From the cell containing the given text, extract its center point as [X, Y] coordinate. 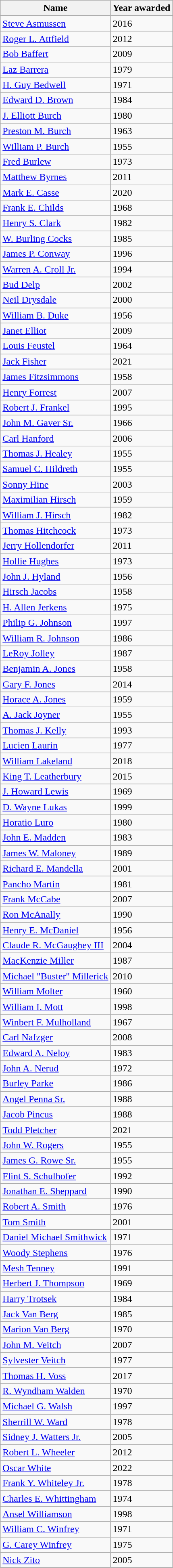
Burley Parke [56, 1084]
Richard E. Mandella [56, 868]
2017 [142, 1375]
William C. Winfrey [56, 1529]
1995 [142, 407]
Michael "Buster" Millerick [56, 976]
1967 [142, 1022]
2003 [142, 484]
Hirsch Jacobs [56, 592]
King T. Leatherbury [56, 776]
Jack Fisher [56, 361]
Steve Asmussen [56, 23]
Edward D. Brown [56, 100]
James Fitzsimmons [56, 377]
Mark E. Casse [56, 193]
Preston M. Burch [56, 131]
2016 [142, 23]
2006 [142, 438]
William Molter [56, 992]
William J. Hirsch [56, 515]
Frank McCabe [56, 899]
H. Allen Jerkens [56, 607]
Marion Van Berg [56, 1329]
2008 [142, 1038]
James W. Maloney [56, 853]
Harry Trotsek [56, 1299]
D. Wayne Lukas [56, 807]
LeRoy Jolley [56, 653]
J. Howard Lewis [56, 792]
Horace A. Jones [56, 700]
MacKenzie Miller [56, 961]
1991 [142, 1268]
G. Carey Winfrey [56, 1545]
Roger L. Attfield [56, 39]
John M. Veitch [56, 1345]
Woody Stephens [56, 1253]
1979 [142, 69]
W. Burling Cocks [56, 239]
Henry Forrest [56, 392]
Herbert J. Thompson [56, 1283]
Fred Burlew [56, 161]
Maximilian Hirsch [56, 500]
Jonathan E. Sheppard [56, 1191]
Winbert F. Mulholland [56, 1022]
2020 [142, 193]
Todd Pletcher [56, 1130]
Carl Hanford [56, 438]
Ansel Williamson [56, 1514]
Robert A. Smith [56, 1207]
John E. Madden [56, 838]
1974 [142, 1499]
Charles E. Whittingham [56, 1499]
1968 [142, 208]
Robert L. Wheeler [56, 1453]
Neil Drysdale [56, 300]
Sidney J. Watters Jr. [56, 1437]
Nick Zito [56, 1560]
2000 [142, 300]
Jacob Pincus [56, 1114]
Bob Baffert [56, 54]
Tom Smith [56, 1222]
Carl Nafzger [56, 1038]
1999 [142, 807]
James P. Conway [56, 254]
Benjamin A. Jones [56, 669]
Lucien Laurin [56, 746]
John W. Rogers [56, 1145]
2002 [142, 285]
Ron McAnally [56, 914]
Mesh Tenney [56, 1268]
Samuel C. Hildreth [56, 469]
Sherrill W. Ward [56, 1421]
2018 [142, 761]
Frank E. Childs [56, 208]
2015 [142, 776]
Gary F. Jones [56, 684]
Thomas J. Kelly [56, 730]
2004 [142, 945]
1989 [142, 853]
Henry E. McDaniel [56, 930]
1996 [142, 254]
James G. Rowe Sr. [56, 1160]
1992 [142, 1176]
Thomas H. Voss [56, 1375]
Frank Y. Whiteley Jr. [56, 1483]
Pancho Martin [56, 884]
1960 [142, 992]
1993 [142, 730]
William B. Duke [56, 315]
Sonny Hine [56, 484]
William R. Johnson [56, 638]
2022 [142, 1468]
Jack Van Berg [56, 1314]
John J. Hyland [56, 576]
Claude R. McGaughey III [56, 945]
John A. Nerud [56, 1068]
Michael G. Walsh [56, 1406]
Philip G. Johnson [56, 623]
1981 [142, 884]
1972 [142, 1068]
1964 [142, 346]
H. Guy Bedwell [56, 85]
Thomas J. Healey [56, 454]
Laz Barrera [56, 69]
William Lakeland [56, 761]
Sylvester Veitch [56, 1360]
Thomas Hitchcock [56, 530]
Year awarded [142, 8]
Edward A. Neloy [56, 1053]
William I. Mott [56, 1007]
Angel Penna Sr. [56, 1099]
1994 [142, 269]
2014 [142, 684]
Janet Elliot [56, 331]
Matthew Byrnes [56, 177]
1966 [142, 423]
Daniel Michael Smithwick [56, 1237]
Name [56, 8]
William P. Burch [56, 146]
Henry S. Clark [56, 223]
R. Wyndham Walden [56, 1391]
Bud Delp [56, 285]
John M. Gaver Sr. [56, 423]
J. Elliott Burch [56, 115]
2010 [142, 976]
A. Jack Joyner [56, 715]
Flint S. Schulhofer [56, 1176]
Warren A. Croll Jr. [56, 269]
1963 [142, 131]
Horatio Luro [56, 822]
Hollie Hughes [56, 561]
Oscar White [56, 1468]
Louis Feustel [56, 346]
Jerry Hollendorfer [56, 546]
Robert J. Frankel [56, 407]
